Determine the [X, Y] coordinate at the center of the cell enclosing the given text.  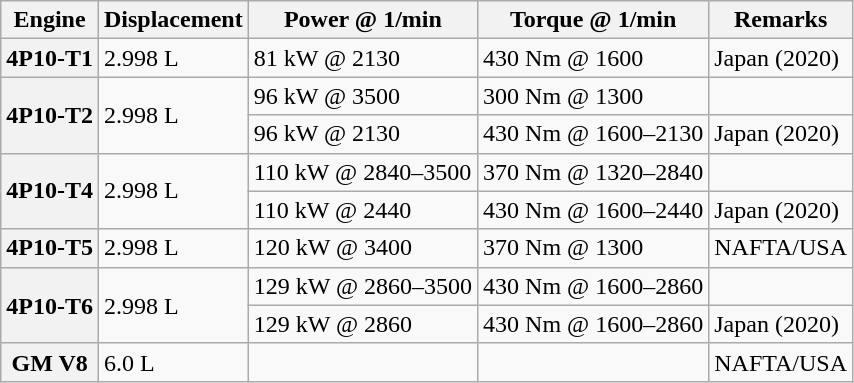
110 kW @ 2440 [362, 210]
4P10-T1 [50, 58]
110 kW @ 2840–3500 [362, 172]
129 kW @ 2860 [362, 324]
Engine [50, 20]
4P10-T4 [50, 191]
Displacement [173, 20]
96 kW @ 2130 [362, 134]
370 Nm @ 1320–2840 [594, 172]
4P10-T5 [50, 248]
430 Nm @ 1600 [594, 58]
129 kW @ 2860–3500 [362, 286]
120 kW @ 3400 [362, 248]
96 kW @ 3500 [362, 96]
Torque @ 1/min [594, 20]
GM V8 [50, 362]
430 Nm @ 1600–2130 [594, 134]
430 Nm @ 1600–2440 [594, 210]
4P10-T2 [50, 115]
Power @ 1/min [362, 20]
370 Nm @ 1300 [594, 248]
Remarks [781, 20]
81 kW @ 2130 [362, 58]
4P10-T6 [50, 305]
300 Nm @ 1300 [594, 96]
6.0 L [173, 362]
